For the text-containing cell, return its midpoint in (X, Y) coordinate format. 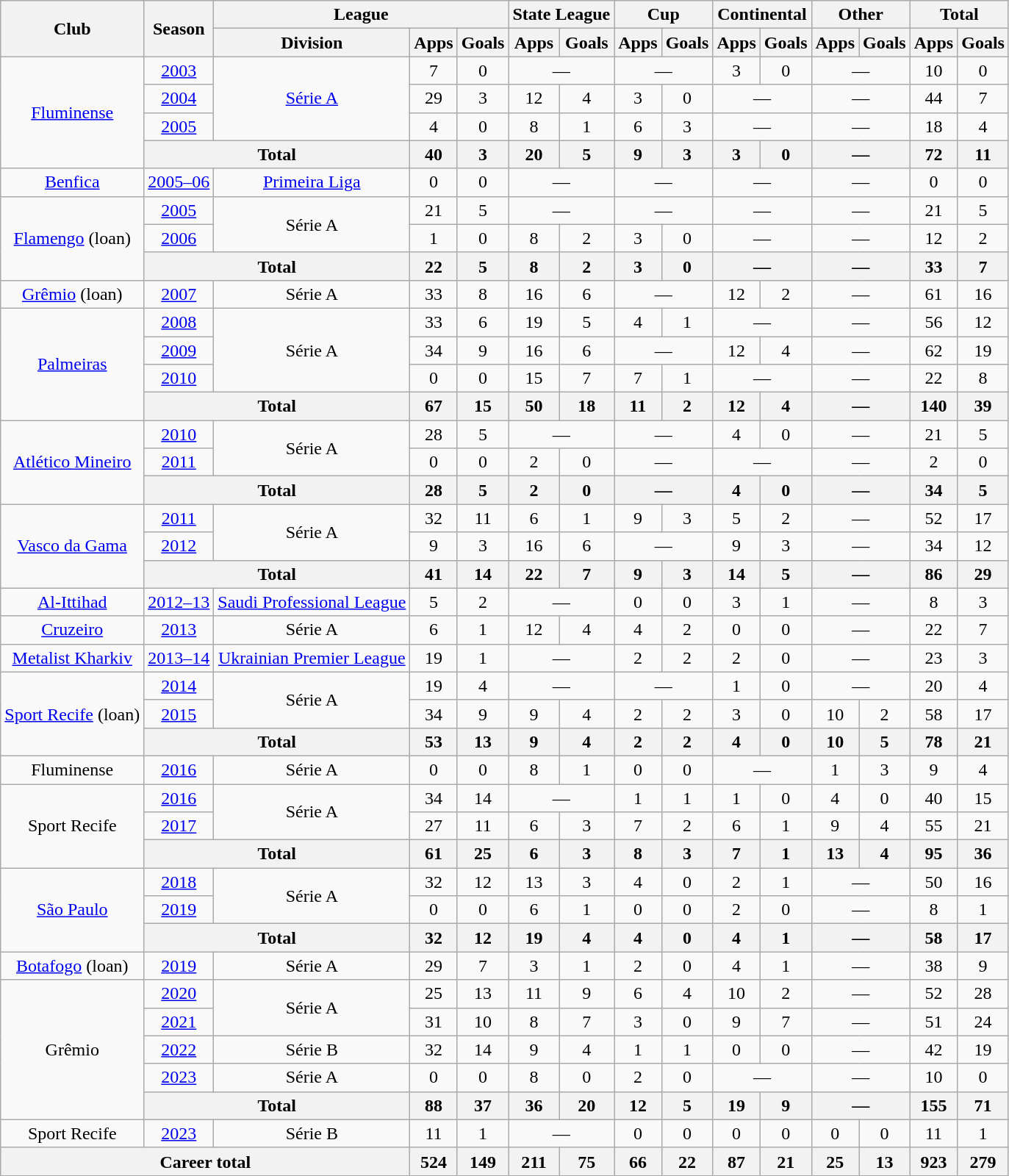
2007 (179, 294)
Cruzeiro (72, 630)
Cup (664, 15)
51 (933, 1022)
Club (72, 29)
Flamengo (loan) (72, 238)
2013 (179, 630)
Atlético Mineiro (72, 462)
42 (933, 1050)
Other (861, 15)
Division (312, 43)
78 (933, 742)
2018 (179, 882)
31 (434, 1022)
State League (561, 15)
72 (933, 154)
2008 (179, 322)
Al-Ittihad (72, 602)
Benfica (72, 182)
2003 (179, 71)
211 (534, 1161)
27 (434, 826)
2020 (179, 994)
2017 (179, 826)
League (362, 15)
24 (983, 1022)
44 (933, 98)
2005–06 (179, 182)
2014 (179, 686)
53 (434, 742)
41 (434, 574)
São Paulo (72, 910)
88 (434, 1105)
39 (983, 406)
2006 (179, 238)
Career total (206, 1161)
95 (933, 854)
86 (933, 574)
62 (933, 351)
Primeira Liga (312, 182)
Metalist Kharkiv (72, 658)
23 (933, 658)
2012 (179, 546)
923 (933, 1161)
Vasco da Gama (72, 546)
2013–14 (179, 658)
149 (483, 1161)
67 (434, 406)
71 (983, 1105)
Ukrainian Premier League (312, 658)
Botafogo (loan) (72, 966)
155 (933, 1105)
Palmeiras (72, 364)
Continental (762, 15)
56 (933, 322)
Season (179, 29)
87 (736, 1161)
2012–13 (179, 602)
2015 (179, 714)
Grêmio (loan) (72, 294)
2009 (179, 351)
140 (933, 406)
55 (933, 826)
524 (434, 1161)
2021 (179, 1022)
279 (983, 1161)
37 (483, 1105)
2022 (179, 1050)
38 (933, 966)
Sport Recife (loan) (72, 714)
Saudi Professional League (312, 602)
2004 (179, 98)
75 (586, 1161)
66 (638, 1161)
Grêmio (72, 1050)
